Search for the cell housing the specified text and yield its (X, Y) center coordinate. 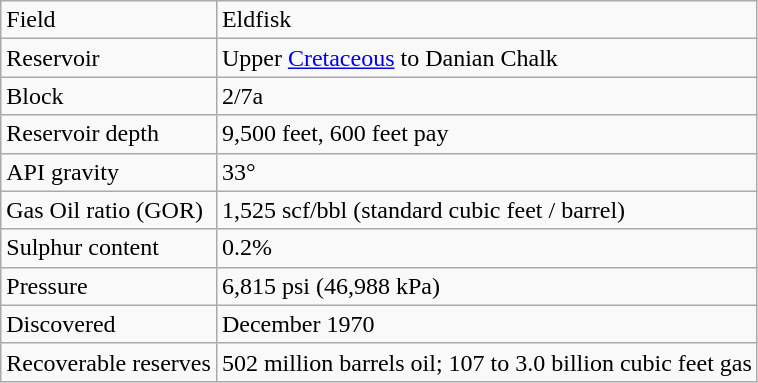
9,500 feet, 600 feet pay (486, 134)
December 1970 (486, 324)
6,815 psi (46,988 kPa) (486, 286)
Gas Oil ratio (GOR) (109, 210)
Discovered (109, 324)
Eldfisk (486, 20)
Field (109, 20)
2/7a (486, 96)
API gravity (109, 172)
33° (486, 172)
1,525 scf/bbl (standard cubic feet / barrel) (486, 210)
Reservoir (109, 58)
Sulphur content (109, 248)
Upper Cretaceous to Danian Chalk (486, 58)
0.2% (486, 248)
Block (109, 96)
Recoverable reserves (109, 362)
Pressure (109, 286)
502 million barrels oil; 107 to 3.0 billion cubic feet gas (486, 362)
Reservoir depth (109, 134)
